Return the [X, Y] coordinate for the center point of the cell that contains the specified text.  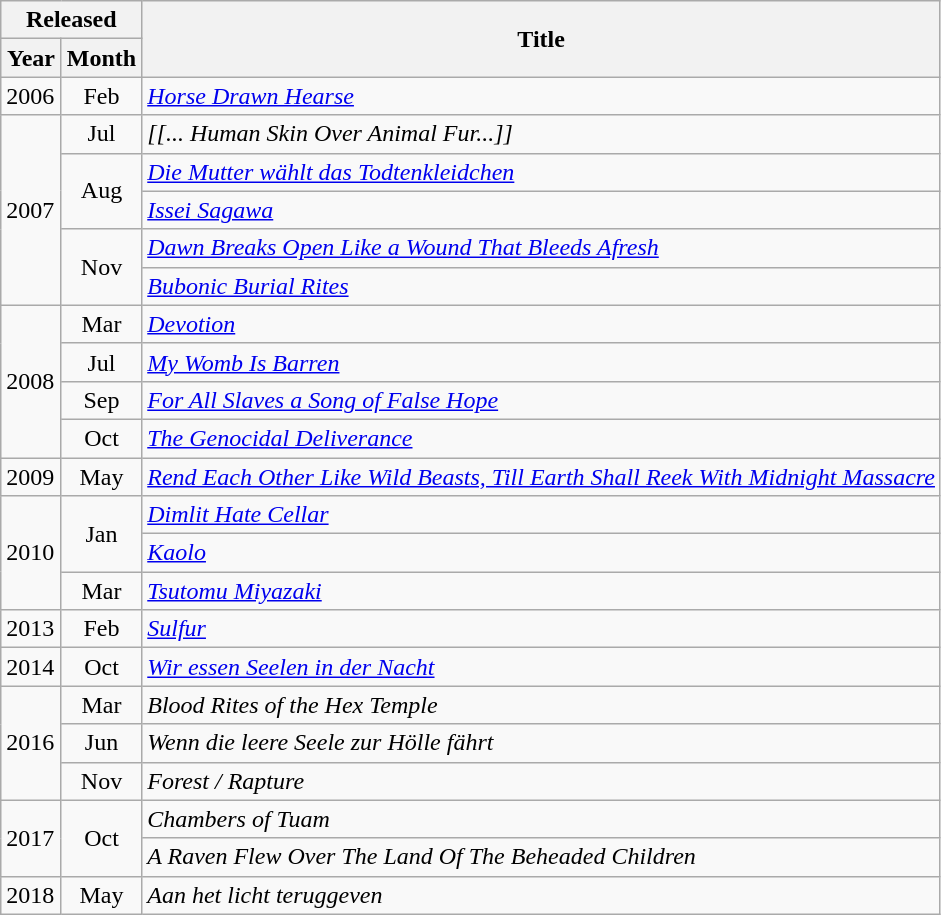
Released [72, 20]
[[... Human Skin Over Animal Fur...]] [542, 134]
Die Mutter wählt das Todtenkleidchen [542, 172]
Rend Each Other Like Wild Beasts, Till Earth Shall Reek With Midnight Massacre [542, 477]
Title [542, 39]
Wenn die leere Seele zur Hölle fährt [542, 743]
Sep [101, 400]
Tsutomu Miyazaki [542, 591]
Chambers of Tuam [542, 819]
Issei Sagawa [542, 210]
2016 [32, 743]
Year [32, 58]
Dimlit Hate Cellar [542, 515]
Aan het licht teruggeven [542, 895]
2018 [32, 895]
A Raven Flew Over The Land Of The Beheaded Children [542, 857]
Sulfur [542, 629]
Horse Drawn Hearse [542, 96]
Month [101, 58]
Dawn Breaks Open Like a Wound That Bleeds Afresh [542, 248]
Forest / Rapture [542, 781]
2014 [32, 667]
2006 [32, 96]
2017 [32, 838]
Blood Rites of the Hex Temple [542, 705]
2010 [32, 553]
Jun [101, 743]
Jan [101, 534]
2013 [32, 629]
For All Slaves a Song of False Hope [542, 400]
My Womb Is Barren [542, 362]
2008 [32, 381]
Devotion [542, 324]
Kaolo [542, 553]
The Genocidal Deliverance [542, 438]
2009 [32, 477]
Wir essen Seelen in der Nacht [542, 667]
2007 [32, 210]
Aug [101, 191]
Bubonic Burial Rites [542, 286]
